Extract the [x, y] coordinate from the center of the cell holding the provided text.  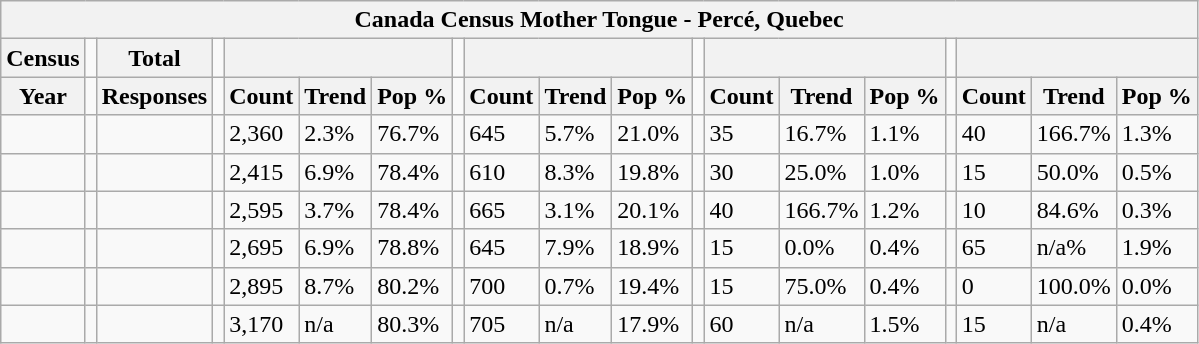
65 [994, 248]
16.7% [822, 134]
610 [502, 172]
1.3% [1156, 134]
0.5% [1156, 172]
Responses [154, 96]
665 [502, 210]
10 [994, 210]
3.1% [576, 210]
700 [502, 286]
84.6% [1074, 210]
100.0% [1074, 286]
20.1% [652, 210]
0.3% [1156, 210]
7.9% [576, 248]
1.2% [904, 210]
3.7% [336, 210]
76.7% [412, 134]
19.8% [652, 172]
Census [43, 58]
35 [742, 134]
3,170 [262, 324]
Canada Census Mother Tongue - Percé, Quebec [600, 20]
50.0% [1074, 172]
19.4% [652, 286]
Year [43, 96]
80.2% [412, 286]
n/a% [1074, 248]
2,415 [262, 172]
2,895 [262, 286]
0 [994, 286]
80.3% [412, 324]
2,360 [262, 134]
1.1% [904, 134]
2.3% [336, 134]
1.9% [1156, 248]
21.0% [652, 134]
30 [742, 172]
705 [502, 324]
1.5% [904, 324]
75.0% [822, 286]
0.7% [576, 286]
5.7% [576, 134]
1.0% [904, 172]
2,595 [262, 210]
60 [742, 324]
18.9% [652, 248]
78.8% [412, 248]
8.7% [336, 286]
17.9% [652, 324]
Total [154, 58]
25.0% [822, 172]
8.3% [576, 172]
2,695 [262, 248]
